Pinpoint the cell where the given text exists, returning its [X, Y] midpoint coordinate. 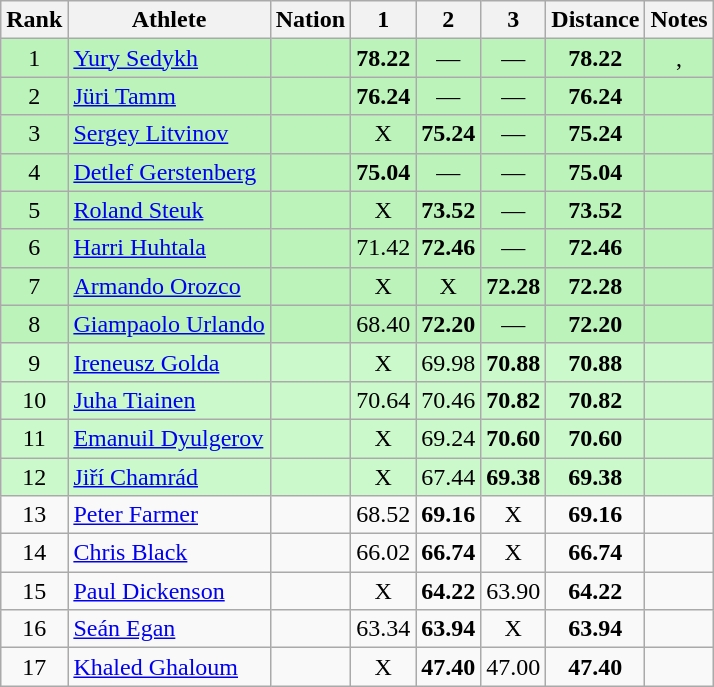
66.02 [384, 553]
4 [34, 172]
Nation [310, 20]
15 [34, 591]
8 [34, 324]
12 [34, 477]
67.44 [448, 477]
Detlef Gerstenberg [169, 172]
69.98 [448, 362]
68.40 [384, 324]
70.64 [384, 400]
Distance [596, 20]
Notes [679, 20]
Athlete [169, 20]
Armando Orozco [169, 286]
, [679, 58]
11 [34, 438]
16 [34, 629]
6 [34, 248]
5 [34, 210]
71.42 [384, 248]
10 [34, 400]
69.24 [448, 438]
68.52 [384, 515]
Chris Black [169, 553]
Juha Tiainen [169, 400]
14 [34, 553]
Harri Huhtala [169, 248]
17 [34, 667]
Jiří Chamrád [169, 477]
Rank [34, 20]
47.00 [514, 667]
7 [34, 286]
13 [34, 515]
Peter Farmer [169, 515]
Paul Dickenson [169, 591]
Khaled Ghaloum [169, 667]
63.90 [514, 591]
70.46 [448, 400]
Jüri Tamm [169, 96]
Ireneusz Golda [169, 362]
Roland Steuk [169, 210]
63.34 [384, 629]
9 [34, 362]
Giampaolo Urlando [169, 324]
Seán Egan [169, 629]
Yury Sedykh [169, 58]
Sergey Litvinov [169, 134]
Emanuil Dyulgerov [169, 438]
